Pinpoint the cell where the given text exists, returning its (X, Y) midpoint coordinate. 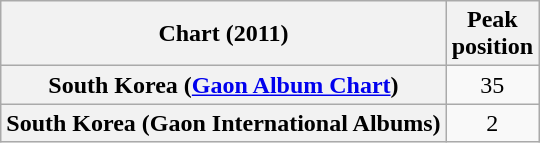
35 (492, 85)
South Korea (Gaon International Albums) (224, 123)
South Korea (Gaon Album Chart) (224, 85)
2 (492, 123)
Peak position (492, 34)
Chart (2011) (224, 34)
